Detect which cell encompasses the target text, then output its [X, Y] center coordinate. 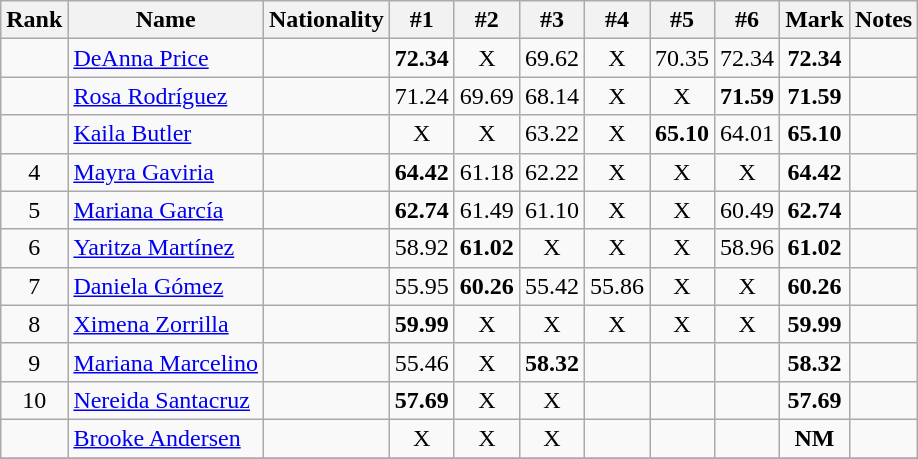
Kaila Butler [166, 134]
#3 [552, 20]
70.35 [682, 58]
61.18 [486, 172]
9 [34, 362]
Rank [34, 20]
5 [34, 210]
Name [166, 20]
Ximena Zorrilla [166, 324]
7 [34, 286]
55.46 [422, 362]
Notes [883, 20]
69.69 [486, 96]
NM [815, 438]
#4 [616, 20]
Rosa Rodríguez [166, 96]
#5 [682, 20]
58.96 [748, 248]
Mariana García [166, 210]
#1 [422, 20]
58.92 [422, 248]
55.86 [616, 286]
DeAnna Price [166, 58]
68.14 [552, 96]
64.01 [748, 134]
10 [34, 400]
62.22 [552, 172]
8 [34, 324]
Mark [815, 20]
6 [34, 248]
71.24 [422, 96]
Yaritza Martínez [166, 248]
Nationality [327, 20]
Daniela Gómez [166, 286]
Mariana Marcelino [166, 362]
#2 [486, 20]
Brooke Andersen [166, 438]
55.95 [422, 286]
61.10 [552, 210]
Nereida Santacruz [166, 400]
55.42 [552, 286]
60.49 [748, 210]
Mayra Gaviria [166, 172]
63.22 [552, 134]
61.49 [486, 210]
69.62 [552, 58]
4 [34, 172]
#6 [748, 20]
